Return (X, Y) of the center of cell containing provided text 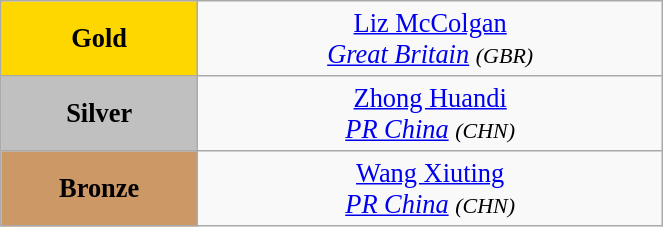
Silver (100, 112)
Wang XiutingPR China (CHN) (430, 188)
Zhong HuandiPR China (CHN) (430, 112)
Liz McColganGreat Britain (GBR) (430, 38)
Bronze (100, 188)
Gold (100, 38)
